Return the (X, Y) coordinate for the center point of the cell that contains the specified text.  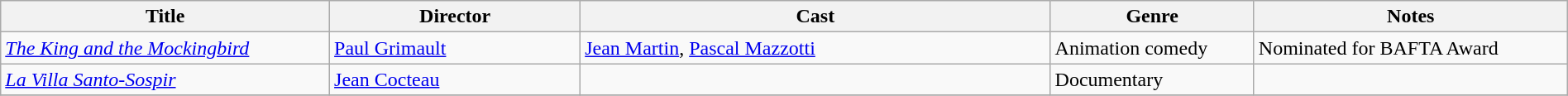
Paul Grimault (455, 48)
Title (165, 17)
Genre (1152, 17)
Jean Martin, Pascal Mazzotti (815, 48)
Animation comedy (1152, 48)
Documentary (1152, 79)
The King and the Mockingbird (165, 48)
Jean Cocteau (455, 79)
La Villa Santo-Sospir (165, 79)
Nominated for BAFTA Award (1411, 48)
Cast (815, 17)
Notes (1411, 17)
Director (455, 17)
